Determine the [X, Y] coordinate at the center of the cell enclosing the given text.  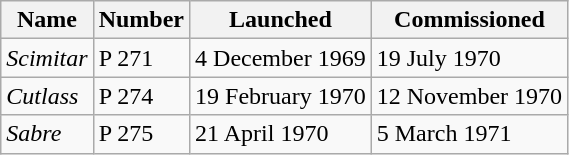
P 275 [141, 134]
4 December 1969 [281, 58]
Name [47, 20]
19 February 1970 [281, 96]
Cutlass [47, 96]
P 274 [141, 96]
Commissioned [469, 20]
21 April 1970 [281, 134]
Sabre [47, 134]
Number [141, 20]
P 271 [141, 58]
5 March 1971 [469, 134]
19 July 1970 [469, 58]
Launched [281, 20]
Scimitar [47, 58]
12 November 1970 [469, 96]
